Capture the cell that displays the provided text and extract its (x, y) central coordinate. 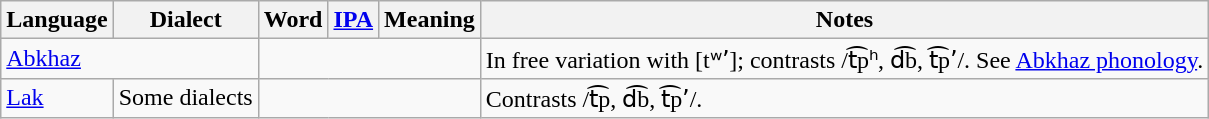
Abkhaz (130, 59)
Meaning (430, 20)
Lak (57, 98)
Word (293, 20)
Language (57, 20)
IPA (354, 20)
Contrasts /t͡p, d͡b, t͡pʼ/. (844, 98)
Dialect (186, 20)
In free variation with [tʷʼ]; contrasts /t͡pʰ, d͡b, t͡pʼ/. See Abkhaz phonology. (844, 59)
Notes (844, 20)
Some dialects (186, 98)
